Return (X, Y) of the center of cell containing provided text 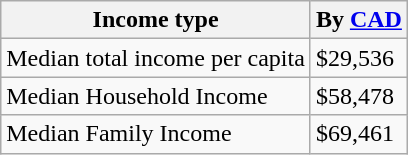
Median total income per capita (156, 58)
$29,536 (358, 58)
By CAD (358, 20)
Median Family Income (156, 134)
$69,461 (358, 134)
Median Household Income (156, 96)
Income type (156, 20)
$58,478 (358, 96)
